Return (X, Y) of the center of cell containing provided text 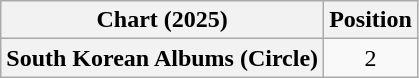
Position (371, 20)
South Korean Albums (Circle) (162, 58)
2 (371, 58)
Chart (2025) (162, 20)
